Return (X, Y) of the center of cell containing provided text 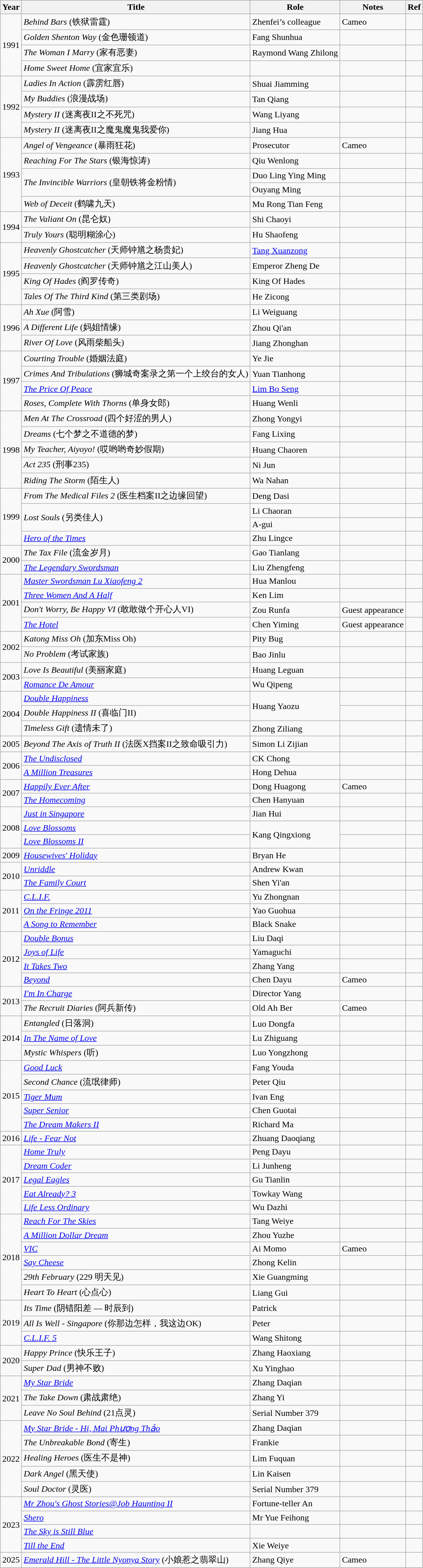
1998 (11, 449)
Yu Zhongnan (295, 897)
Tales Of The Third Kind (第三类剧场) (136, 297)
A-gui (295, 524)
My Star Bride - Hi, Mai Phương Thảo (136, 1428)
Zhong Ziliang (295, 728)
2012 (11, 959)
Simon Li Zijian (295, 744)
Emperor Zheng De (295, 266)
Peng Dayu (295, 1152)
Just in Singapore (136, 814)
Happy Prince (快乐王子) (136, 1353)
The Legendary Swordsman (136, 567)
Love Blossoms II (136, 842)
Peter (295, 1324)
Peter Qiu (295, 1082)
Chen Guotai (295, 1111)
Wu Dazhi (295, 1207)
King Of Hades (阎罗传奇) (136, 281)
Entangled (日落洞) (136, 1024)
1995 (11, 273)
Wang Shitong (295, 1338)
Zhong Yongyi (295, 419)
2001 (11, 603)
Zou Runfa (295, 610)
Mystery II (迷离夜II之魔鬼魔鬼我爱你) (136, 130)
1991 (11, 45)
1992 (11, 107)
Old Ah Ber (295, 1009)
Bryan He (295, 855)
The Hotel (136, 624)
Tang Xuanzong (295, 251)
Zhang Haoxiang (295, 1353)
1993 (11, 175)
2005 (11, 744)
Master Swordsman Lu Xiaofeng 2 (136, 581)
Katong Miss Oh (加东Miss Oh) (136, 639)
Till the End (136, 1545)
Life Less Ordinary (136, 1207)
Healing Heroes (医生不是神) (136, 1458)
Shero (136, 1518)
Patrick (295, 1308)
Huang Leguan (295, 670)
Super Dad (男神不败) (136, 1369)
Richard Ma (295, 1124)
Zhong Kelin (295, 1263)
Leave No Soul Behind (21点灵) (136, 1413)
Second Chance (流氓律师) (136, 1082)
Behind Bars (铁狱雷霆) (136, 22)
1999 (11, 517)
Its Time (阴错阳差 — 时辰到) (136, 1308)
Ouyang Ming (295, 189)
Super Senior (136, 1111)
Lim Fuquan (295, 1458)
Lu Zhiguang (295, 1038)
Say Cheese (136, 1263)
Ni Jun (295, 465)
Unriddle (136, 869)
2014 (11, 1038)
Zhu Lingce (295, 538)
Jian Hui (295, 814)
Heart To Heart (心点心) (136, 1292)
Year (11, 7)
Lin Kaisen (295, 1474)
Fang Youda (295, 1067)
2019 (11, 1323)
Home Sweet Home (宜家宜乐) (136, 68)
Dream Coder (136, 1166)
Luo Yongzhong (295, 1053)
1994 (11, 227)
Dong Huagong (295, 786)
Towkay Wang (295, 1193)
Fang Shunhua (295, 37)
The Homecoming (136, 800)
Heavenly Ghostcatcher (天师钟馗之杨贵妃) (136, 251)
Beyond The Axis of Truth II (法医X挡案II之致命吸引力) (136, 744)
Liu Zhengfeng (295, 567)
Andrew Kwan (295, 869)
Love Blossoms (136, 828)
Joys of Life (136, 952)
Ken Lim (295, 595)
Love Is Beautiful (美丽家庭) (136, 670)
A Song to Remember (136, 924)
2016 (11, 1138)
Gu Tianlin (295, 1180)
Huang Yaozu (295, 706)
2004 (11, 714)
Ivan Eng (295, 1097)
On the Fringe 2011 (136, 911)
Frankie (295, 1443)
All Is Well - Singapore (你那边怎样，我这边OK) (136, 1324)
Fang Lixing (295, 434)
2010 (11, 876)
Housewives' Holiday (136, 855)
2020 (11, 1361)
Mu Rong Tian Feng (295, 204)
Roses, Complete With Thorns (单身女郎) (136, 403)
Riding The Storm (陌生人) (136, 481)
The Invincible Warriors (皇朝铁将金粉情) (136, 182)
The Sky is Still Blue (136, 1531)
Yamaguchi (295, 952)
Shi Chaoyi (295, 219)
Zhuang Daoqiang (295, 1138)
Mystic Whispers (听) (136, 1053)
Hu Shaofeng (295, 235)
Shen Yi'an (295, 883)
Happily Ever After (136, 786)
Hua Manlou (295, 581)
2015 (11, 1096)
Fortune-teller An (295, 1504)
Zhou Yuzhe (295, 1235)
Yuan Tianhong (295, 374)
Wu Qipeng (295, 685)
2013 (11, 1001)
Ladies In Action (霹雳红唇) (136, 84)
The Dream Makers II (136, 1124)
Hong Dehua (295, 772)
Mystery II (迷离夜II之不死咒) (136, 115)
1997 (11, 381)
2003 (11, 677)
Soul Doctor (灵医) (136, 1489)
Hero of the Times (136, 538)
Good Luck (136, 1067)
Jiang Zhonghan (295, 343)
2006 (11, 765)
Qiu Wenlong (295, 161)
Kang Qingxiong (295, 835)
Li Junheng (295, 1166)
Tan Qiang (295, 99)
Prosecutor (295, 145)
Xie Weiye (295, 1545)
Title (136, 7)
Tang Weiye (295, 1221)
River Of Love (风雨柴船头) (136, 343)
1996 (11, 327)
Eat Already? 3 (136, 1193)
Raymond Wang Zhilong (295, 53)
2021 (11, 1398)
2025 (11, 1560)
He Zicong (295, 297)
Reach For The Skies (136, 1221)
Black Snake (295, 924)
Zhang Yi (295, 1398)
2002 (11, 647)
2007 (11, 793)
Yao Guohua (295, 911)
A Million Treasures (136, 772)
In The Name of Love (136, 1038)
Lost Souls (另类佳人) (136, 517)
29th February (229 明天见) (136, 1277)
Double Happiness (136, 699)
Chen Dayu (295, 980)
Pity Bug (295, 639)
Act 235 (刑事235) (136, 465)
Zhang Qiye (295, 1560)
2023 (11, 1524)
Legal Eagles (136, 1180)
Li Weiguang (295, 312)
Chen Hanyuan (295, 800)
Duo Ling Ying Ming (295, 175)
Reaching For The Stars (银海惊涛) (136, 161)
Romance De Amour (136, 685)
The Price Of Peace (136, 388)
The Family Court (136, 883)
Zhou Qi'an (295, 327)
No Problem (考试家族) (136, 654)
Men At The Crossroad (四个好涩的男人) (136, 419)
It Takes Two (136, 966)
Lim Bo Seng (295, 388)
2017 (11, 1180)
Luo Dongfa (295, 1024)
Web of Deceit (鹤啸九天) (136, 204)
Xie Guangming (295, 1277)
My Star Bride (136, 1383)
Deng Dasi (295, 496)
Wa Nahan (295, 481)
Jiang Hua (295, 130)
Three Women And A Half (136, 595)
Double Happiness II (喜临门II) (136, 713)
C.L.I.F. 5 (136, 1338)
Dark Angel (黑天使) (136, 1474)
The Valiant On (昆仑奴) (136, 219)
The Tax File (流金岁月) (136, 553)
Huang Chaoren (295, 449)
The Recruit Diaries (阿兵新传) (136, 1009)
Life - Fear Not (136, 1138)
Ai Momo (295, 1249)
Gao Tianlang (295, 553)
Golden Shenton Way (金色珊顿道) (136, 37)
Ref (414, 7)
2009 (11, 855)
Wang Liyang (295, 115)
The Take Down (肃战肃绝) (136, 1398)
Courting Trouble (婚姻法庭) (136, 359)
Ah Xue (阿雪) (136, 312)
CK Chong (295, 758)
Role (295, 7)
Emerald Hill - The Little Nyonya Story (小娘惹之翡翠山) (136, 1560)
2022 (11, 1459)
My Buddies (浪漫战场) (136, 99)
2008 (11, 828)
The Undisclosed (136, 758)
My Teacher, Aiyoyo! (哎哟哟奇妙假期) (136, 449)
Heavenly Ghostcatcher (天师钟馗之江山美人) (136, 266)
Ye Jie (295, 359)
Home Truly (136, 1152)
Mr Zhou's Ghost Stories@Job Haunting II (136, 1504)
Crimes And Tribulations (狮城奇案录之第一个上绞台的女人) (136, 374)
I'm In Charge (136, 993)
Double Bonus (136, 938)
VIC (136, 1249)
Xu Yinghao (295, 1369)
2018 (11, 1257)
C.L.I.F. (136, 897)
King Of Hades (295, 281)
Tiger Mum (136, 1097)
Beyond (136, 980)
Zhenfei’s colleague (295, 22)
Bao Jinlu (295, 654)
Don't Worry, Be Happy VI (敢敢做个开心人VI) (136, 610)
Li Chaoran (295, 510)
The Unbreakable Bond (寄生) (136, 1443)
From The Medical Files 2 (医生档案II之边缘回望) (136, 496)
Timeless Gift (遗情未了) (136, 728)
Mr Yue Feihong (295, 1518)
A Million Dollar Dream (136, 1235)
Shuai Jiamming (295, 84)
A Different Life (妈姐情缘) (136, 327)
Liang Gui (295, 1292)
Huang Wenli (295, 403)
Angel of Vengeance (暴雨狂花) (136, 145)
2011 (11, 911)
Director Yang (295, 993)
The Woman I Marry (家有恶妻) (136, 53)
Zhang Yang (295, 966)
2000 (11, 560)
Dreams (七个梦之不道德的梦) (136, 434)
Notes (373, 7)
Chen Yiming (295, 624)
Liu Daqi (295, 938)
Truly Yours (聪明糊涂心) (136, 235)
